Determine the [X, Y] coordinate at the center of the cell enclosing the given text.  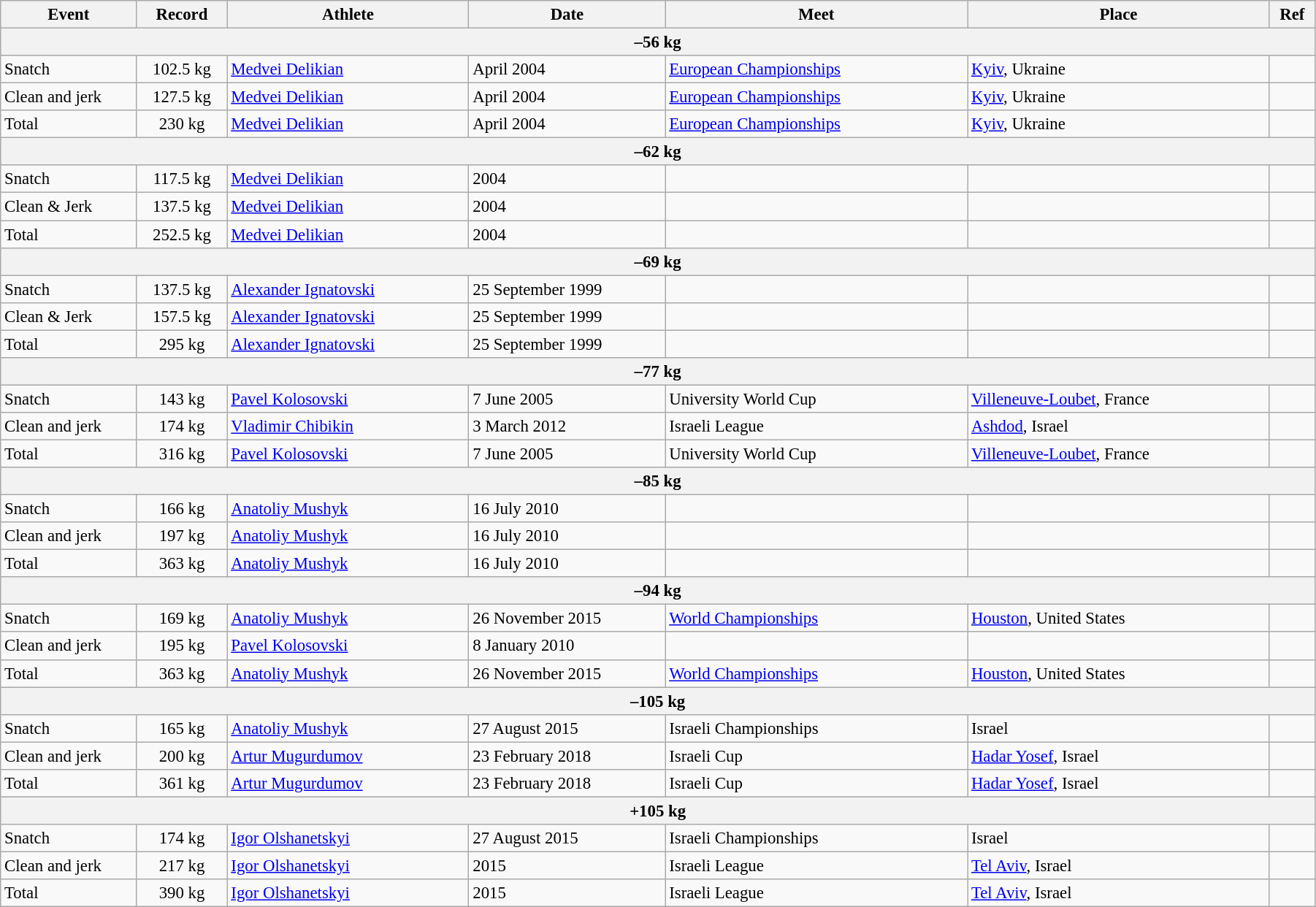
230 kg [182, 124]
195 kg [182, 646]
–77 kg [658, 372]
Ref [1292, 15]
Vladimir Chibikin [348, 426]
Ashdod, Israel [1119, 426]
295 kg [182, 344]
Date [567, 15]
3 March 2012 [567, 426]
8 January 2010 [567, 646]
Meet [816, 15]
390 kg [182, 893]
–56 kg [658, 42]
Record [182, 15]
166 kg [182, 509]
102.5 kg [182, 69]
–105 kg [658, 701]
Place [1119, 15]
316 kg [182, 453]
–85 kg [658, 481]
361 kg [182, 784]
Event [69, 15]
169 kg [182, 619]
127.5 kg [182, 97]
200 kg [182, 756]
217 kg [182, 865]
–69 kg [658, 261]
197 kg [182, 536]
143 kg [182, 399]
157.5 kg [182, 316]
–62 kg [658, 152]
–94 kg [658, 591]
165 kg [182, 728]
+105 kg [658, 811]
117.5 kg [182, 179]
Athlete [348, 15]
252.5 kg [182, 234]
